Return (X, Y) of the center of cell containing provided text 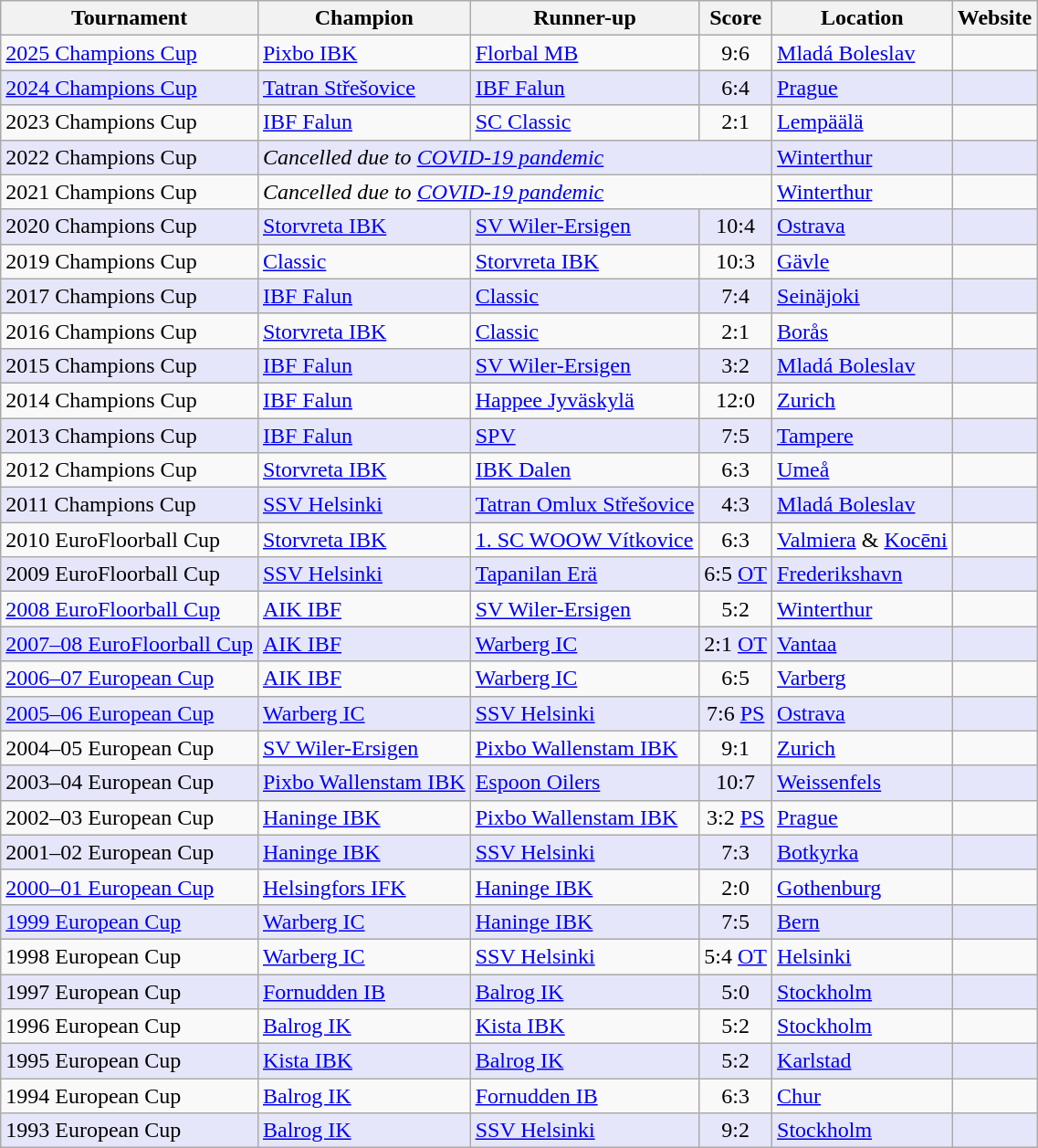
SPV (584, 436)
2013 Champions Cup (130, 436)
Pixbo IBK (363, 53)
Vantaa (863, 644)
1999 European Cup (130, 922)
1997 European Cup (130, 991)
2009 EuroFloorball Cup (130, 574)
3:2 PS (736, 817)
Tournament (130, 18)
Valmiera & Kocēni (863, 540)
Frederikshavn (863, 574)
2024 Champions Cup (130, 88)
2:0 (736, 887)
Tatran Střešovice (363, 88)
7:6 PS (736, 713)
Weissenfels (863, 783)
Helsingfors IFK (363, 887)
1996 European Cup (130, 1027)
Location (863, 18)
2004–05 European Cup (130, 748)
2008 EuroFloorball Cup (130, 609)
2012 Champions Cup (130, 470)
7:4 (736, 296)
Happee Jyväskylä (584, 400)
3:2 (736, 365)
2017 Champions Cup (130, 296)
6:5 (736, 679)
2011 Champions Cup (130, 505)
2020 Champions Cup (130, 226)
4:3 (736, 505)
Tampere (863, 436)
Borås (863, 331)
SC Classic (584, 122)
2005–06 European Cup (130, 713)
Botkyrka (863, 852)
2010 EuroFloorball Cup (130, 540)
2002–03 European Cup (130, 817)
2021 Champions Cup (130, 192)
5:4 OT (736, 956)
6:5 OT (736, 574)
7:3 (736, 852)
Seinäjoki (863, 296)
2019 Champions Cup (130, 261)
2006–07 European Cup (130, 679)
10:7 (736, 783)
6:4 (736, 88)
10:4 (736, 226)
Website (994, 18)
Bern (863, 922)
Espoon Oilers (584, 783)
5:0 (736, 991)
1994 European Cup (130, 1096)
2016 Champions Cup (130, 331)
2023 Champions Cup (130, 122)
9:1 (736, 748)
Umeå (863, 470)
Gävle (863, 261)
12:0 (736, 400)
10:3 (736, 261)
Varberg (863, 679)
Karlstad (863, 1061)
1. SC WOOW Vítkovice (584, 540)
1995 European Cup (130, 1061)
1998 European Cup (130, 956)
Gothenburg (863, 887)
2000–01 European Cup (130, 887)
9:2 (736, 1131)
Runner-up (584, 18)
2015 Champions Cup (130, 365)
2:1 OT (736, 644)
Helsinki (863, 956)
2003–04 European Cup (130, 783)
2014 Champions Cup (130, 400)
Florbal MB (584, 53)
2007–08 EuroFloorball Cup (130, 644)
Champion (363, 18)
Lempäälä (863, 122)
Score (736, 18)
IBK Dalen (584, 470)
2025 Champions Cup (130, 53)
2001–02 European Cup (130, 852)
Chur (863, 1096)
9:6 (736, 53)
Tapanilan Erä (584, 574)
Tatran Omlux Střešovice (584, 505)
1993 European Cup (130, 1131)
2022 Champions Cup (130, 157)
